Determine the (X, Y) coordinate at the center of the cell enclosing the given text.  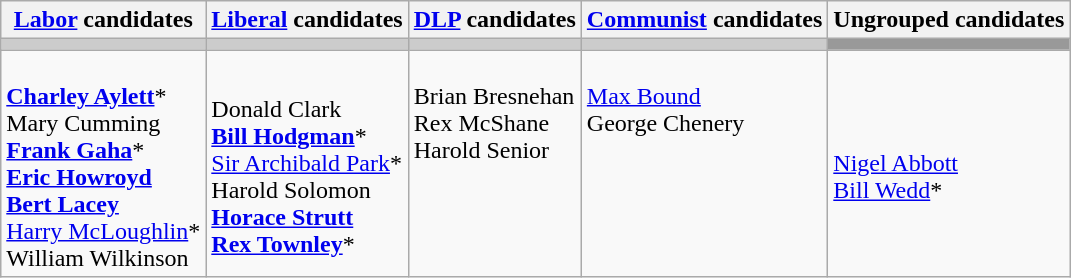
DLP candidates (494, 20)
Labor candidates (104, 20)
Communist candidates (704, 20)
Max Bound George Chenery (704, 164)
Donald Clark Bill Hodgman* Sir Archibald Park* Harold Solomon Horace Strutt Rex Townley* (307, 164)
Nigel Abbott Bill Wedd* (949, 164)
Liberal candidates (307, 20)
Charley Aylett* Mary Cumming Frank Gaha* Eric Howroyd Bert Lacey Harry McLoughlin* William Wilkinson (104, 164)
Brian Bresnehan Rex McShane Harold Senior (494, 164)
Ungrouped candidates (949, 20)
